Search for the cell housing the specified text and yield its [x, y] center coordinate. 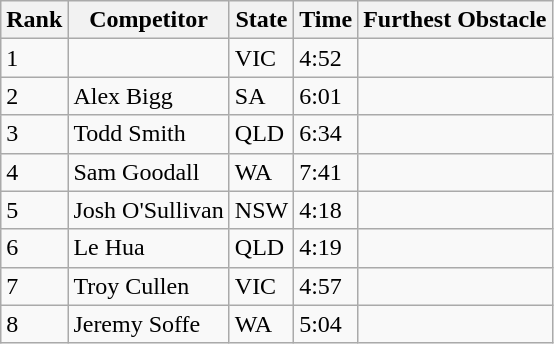
6 [34, 248]
4 [34, 172]
Furthest Obstacle [455, 20]
4:19 [326, 248]
6:34 [326, 134]
Todd Smith [148, 134]
Troy Cullen [148, 286]
Josh O'Sullivan [148, 210]
NSW [261, 210]
1 [34, 58]
Rank [34, 20]
Time [326, 20]
State [261, 20]
3 [34, 134]
4:57 [326, 286]
Le Hua [148, 248]
Alex Bigg [148, 96]
SA [261, 96]
5:04 [326, 324]
Sam Goodall [148, 172]
7 [34, 286]
5 [34, 210]
4:52 [326, 58]
Competitor [148, 20]
8 [34, 324]
6:01 [326, 96]
7:41 [326, 172]
4:18 [326, 210]
2 [34, 96]
Jeremy Soffe [148, 324]
